Output the (x, y) coordinate of the center of the cell containing the given text.  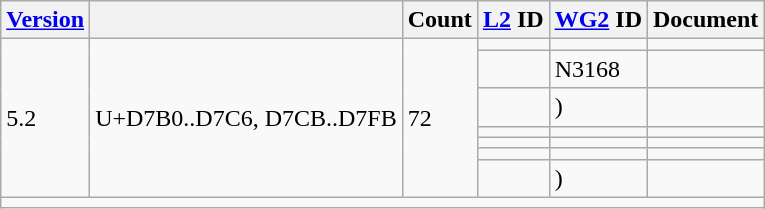
U+D7B0..D7C6, D7CB..D7FB (246, 118)
5.2 (46, 118)
Version (46, 20)
WG2 ID (598, 20)
Count (440, 20)
72 (440, 118)
N3168 (598, 69)
L2 ID (513, 20)
Document (706, 20)
